Determine the (X, Y) coordinate at the center of the cell enclosing the given text.  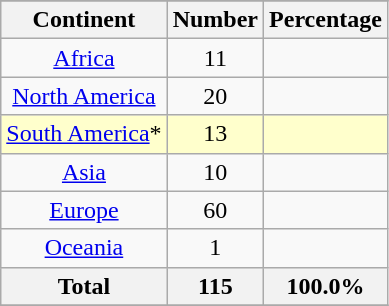
Percentage (326, 20)
60 (215, 210)
10 (215, 172)
Europe (84, 210)
Total (84, 286)
11 (215, 58)
20 (215, 96)
South America* (84, 134)
Oceania (84, 248)
North America (84, 96)
Africa (84, 58)
Continent (84, 20)
115 (215, 286)
1 (215, 248)
Asia (84, 172)
Number (215, 20)
100.0% (326, 286)
13 (215, 134)
